Pinpoint the cell where the given text exists, returning its [X, Y] midpoint coordinate. 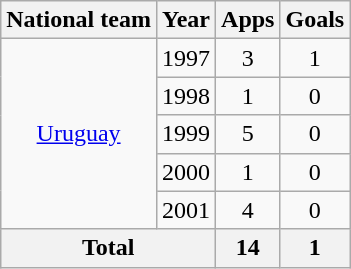
2000 [186, 172]
1997 [186, 58]
1999 [186, 134]
Total [108, 248]
2001 [186, 210]
Goals [315, 20]
Uruguay [79, 134]
3 [248, 58]
14 [248, 248]
1998 [186, 96]
Year [186, 20]
Apps [248, 20]
4 [248, 210]
5 [248, 134]
National team [79, 20]
